Output the (x, y) coordinate of the center of the cell containing the given text.  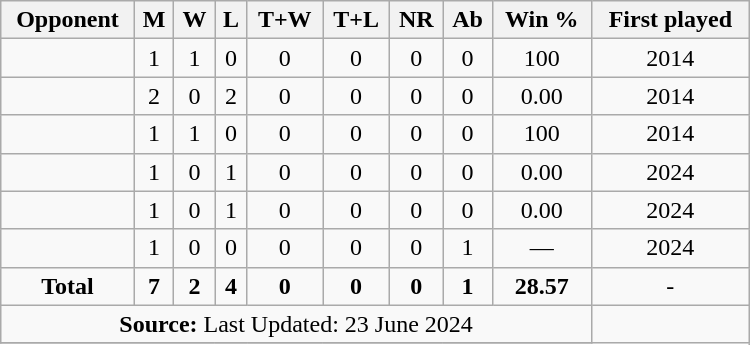
- (670, 286)
28.57 (542, 286)
M (154, 20)
— (542, 248)
4 (231, 286)
First played (670, 20)
T+L (356, 20)
Win % (542, 20)
W (194, 20)
T+W (285, 20)
Total (68, 286)
Ab (468, 20)
L (231, 20)
Source: Last Updated: 23 June 2024 (296, 324)
NR (416, 20)
7 (154, 286)
Opponent (68, 20)
